Locate the cell with the specified text and output its (X, Y) center coordinate. 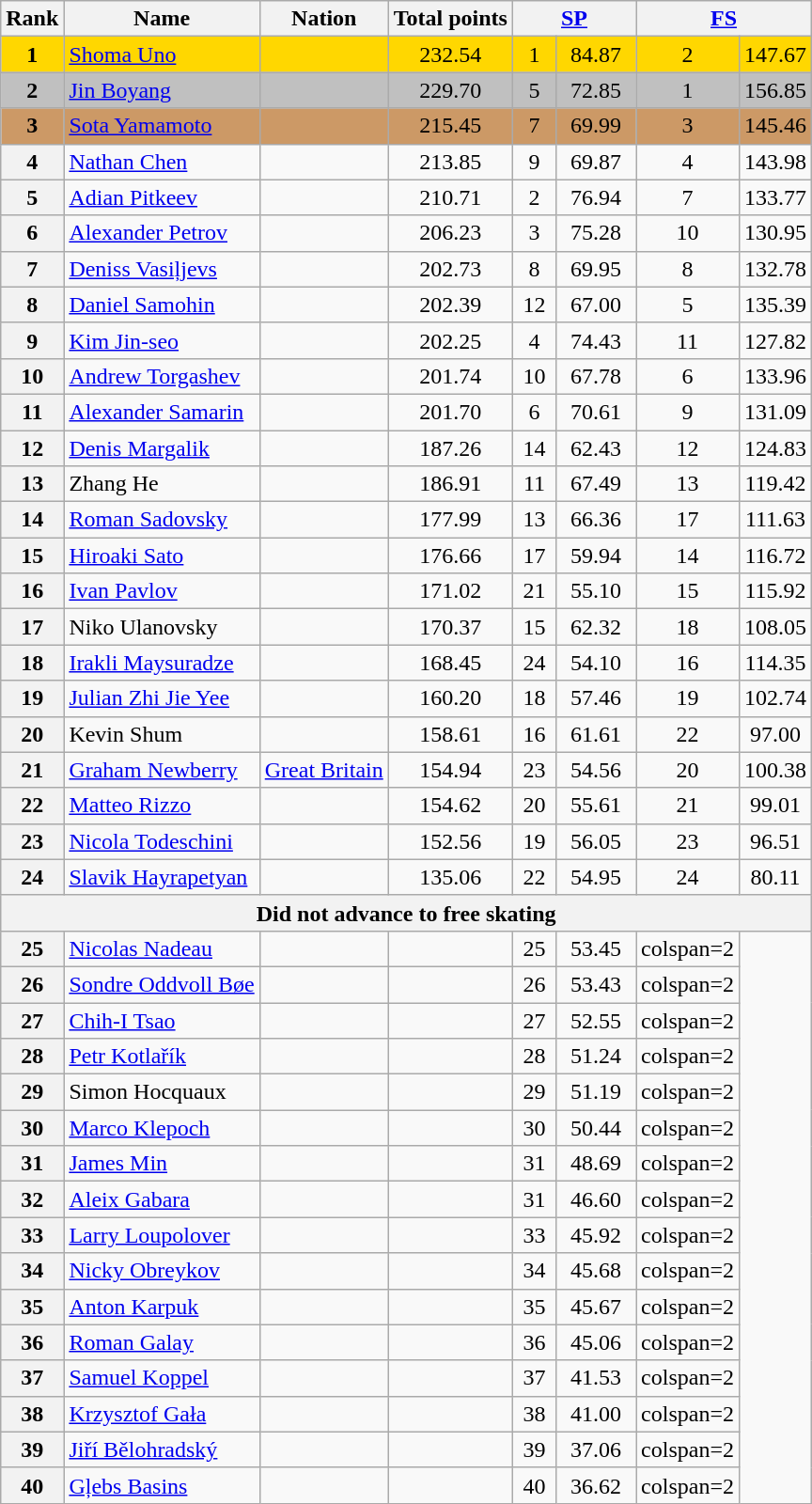
Jiří Bělohradský (162, 1449)
SP (573, 19)
Alexander Samarin (162, 412)
Daniel Samohin (162, 305)
124.83 (774, 448)
170.37 (450, 627)
187.26 (450, 448)
186.91 (450, 484)
Slavik Hayrapetyan (162, 877)
215.45 (450, 126)
Irakli Maysuradze (162, 663)
Simon Hocquaux (162, 1092)
133.96 (774, 376)
62.32 (596, 627)
147.67 (774, 55)
143.98 (774, 162)
62.43 (596, 448)
Graham Newberry (162, 770)
37.06 (596, 1449)
158.61 (450, 734)
229.70 (450, 90)
Nathan Chen (162, 162)
James Min (162, 1164)
67.49 (596, 484)
53.45 (596, 948)
72.85 (596, 90)
57.46 (596, 698)
114.35 (774, 663)
FS (724, 19)
45.92 (596, 1235)
100.38 (774, 770)
Matteo Rizzo (162, 806)
Sota Yamamoto (162, 126)
Krzysztof Gała (162, 1414)
133.77 (774, 197)
Petr Kotlařík (162, 1057)
41.00 (596, 1414)
Denis Margalik (162, 448)
131.09 (774, 412)
206.23 (450, 233)
213.85 (450, 162)
202.73 (450, 269)
51.24 (596, 1057)
132.78 (774, 269)
116.72 (774, 556)
201.74 (450, 376)
Great Britain (323, 770)
96.51 (774, 841)
52.55 (596, 1020)
69.95 (596, 269)
154.94 (450, 770)
69.87 (596, 162)
Andrew Torgashev (162, 376)
55.61 (596, 806)
Gļebs Basins (162, 1485)
Deniss Vasiļjevs (162, 269)
76.94 (596, 197)
Alexander Petrov (162, 233)
Jin Boyang (162, 90)
Roman Sadovsky (162, 520)
51.19 (596, 1092)
232.54 (450, 55)
Kim Jin-seo (162, 340)
Hiroaki Sato (162, 556)
45.06 (596, 1342)
156.85 (774, 90)
75.28 (596, 233)
Samuel Koppel (162, 1378)
160.20 (450, 698)
54.95 (596, 877)
32 (32, 1199)
80.11 (774, 877)
Roman Galay (162, 1342)
202.25 (450, 340)
145.46 (774, 126)
54.56 (596, 770)
Sondre Oddvoll Bøe (162, 984)
Adian Pitkeev (162, 197)
171.02 (450, 591)
Niko Ulanovsky (162, 627)
36.62 (596, 1485)
99.01 (774, 806)
154.62 (450, 806)
Aleix Gabara (162, 1199)
152.56 (450, 841)
Chih-I Tsao (162, 1020)
Larry Loupolover (162, 1235)
Nicky Obreykov (162, 1271)
201.70 (450, 412)
70.61 (596, 412)
119.42 (774, 484)
67.78 (596, 376)
46.60 (596, 1199)
176.66 (450, 556)
Nicolas Nadeau (162, 948)
Kevin Shum (162, 734)
56.05 (596, 841)
45.68 (596, 1271)
Anton Karpuk (162, 1307)
Did not advance to free skating (406, 913)
74.43 (596, 340)
45.67 (596, 1307)
50.44 (596, 1128)
Total points (450, 19)
Shoma Uno (162, 55)
115.92 (774, 591)
54.10 (596, 663)
84.87 (596, 55)
168.45 (450, 663)
69.99 (596, 126)
67.00 (596, 305)
66.36 (596, 520)
202.39 (450, 305)
177.99 (450, 520)
53.43 (596, 984)
59.94 (596, 556)
210.71 (450, 197)
135.06 (450, 877)
Nicola Todeschini (162, 841)
130.95 (774, 233)
127.82 (774, 340)
Ivan Pavlov (162, 591)
97.00 (774, 734)
108.05 (774, 627)
Name (162, 19)
102.74 (774, 698)
41.53 (596, 1378)
Marco Klepoch (162, 1128)
55.10 (596, 591)
Nation (323, 19)
135.39 (774, 305)
111.63 (774, 520)
48.69 (596, 1164)
Rank (32, 19)
Julian Zhi Jie Yee (162, 698)
Zhang He (162, 484)
61.61 (596, 734)
